Identify which cell holds the provided text, then report its [x, y] central coordinate. 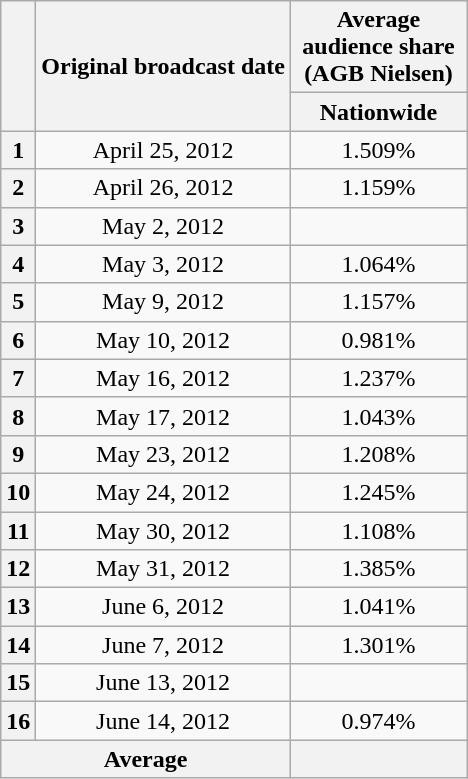
6 [18, 340]
May 23, 2012 [164, 454]
Original broadcast date [164, 66]
May 16, 2012 [164, 378]
1.041% [378, 607]
13 [18, 607]
1.043% [378, 416]
1.157% [378, 302]
Average audience share(AGB Nielsen) [378, 47]
Nationwide [378, 112]
1.385% [378, 569]
5 [18, 302]
1.237% [378, 378]
1.159% [378, 188]
June 7, 2012 [164, 645]
1.108% [378, 531]
7 [18, 378]
2 [18, 188]
June 6, 2012 [164, 607]
April 25, 2012 [164, 150]
May 10, 2012 [164, 340]
16 [18, 721]
May 30, 2012 [164, 531]
1 [18, 150]
1.509% [378, 150]
10 [18, 492]
12 [18, 569]
May 31, 2012 [164, 569]
May 9, 2012 [164, 302]
April 26, 2012 [164, 188]
Average [146, 759]
9 [18, 454]
1.064% [378, 264]
15 [18, 683]
May 3, 2012 [164, 264]
May 24, 2012 [164, 492]
1.208% [378, 454]
June 14, 2012 [164, 721]
14 [18, 645]
May 2, 2012 [164, 226]
0.981% [378, 340]
1.301% [378, 645]
8 [18, 416]
0.974% [378, 721]
11 [18, 531]
4 [18, 264]
3 [18, 226]
June 13, 2012 [164, 683]
1.245% [378, 492]
May 17, 2012 [164, 416]
